Find where the given text appears and provide that cell's center as [X, Y] coordinate. 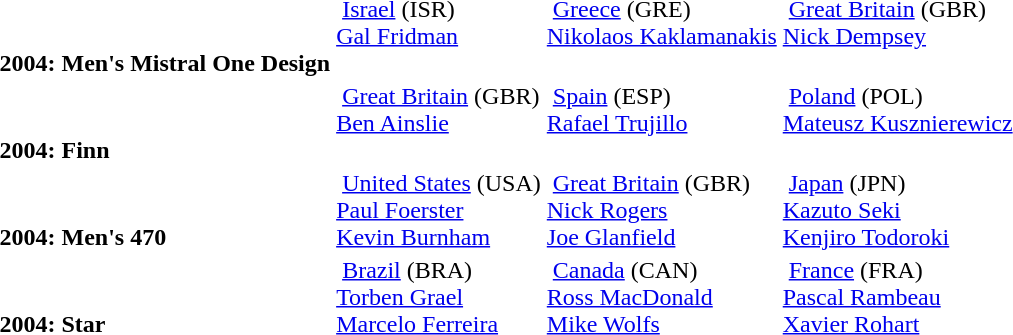
Great Britain (GBR)Ben Ainslie [439, 123]
United States (USA)Paul FoersterKevin Burnham [439, 210]
Spain (ESP)Rafael Trujillo [662, 123]
Great Britain (GBR)Nick RogersJoe Glanfield [662, 210]
